Determine the (x, y) coordinate at the center of the cell enclosing the given text.  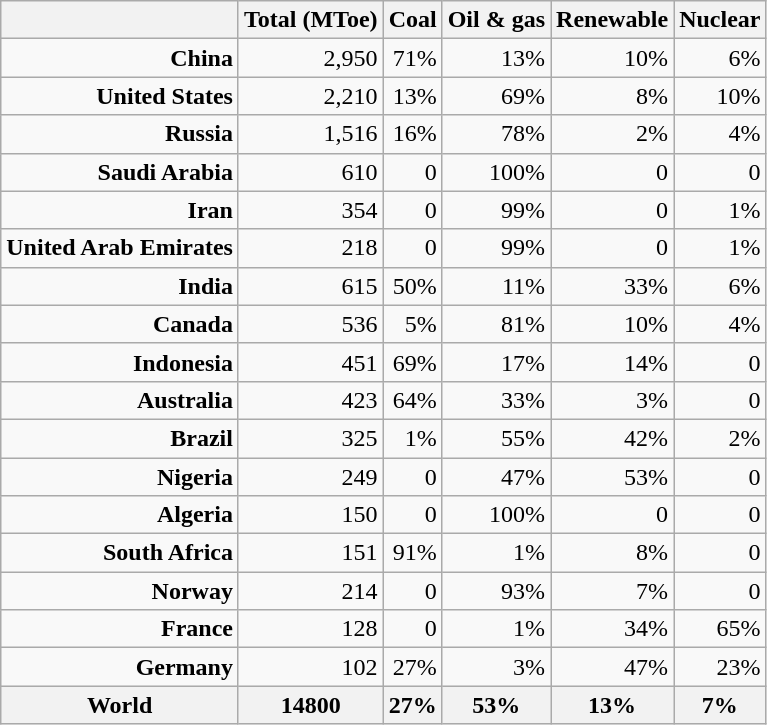
14% (612, 362)
Indonesia (120, 362)
Oil & gas (496, 20)
Coal (412, 20)
218 (310, 248)
14800 (310, 705)
615 (310, 286)
128 (310, 629)
South Africa (120, 553)
16% (412, 134)
Russia (120, 134)
World (120, 705)
11% (496, 286)
United Arab Emirates (120, 248)
Total (MToe) (310, 20)
354 (310, 210)
151 (310, 553)
78% (496, 134)
150 (310, 515)
17% (496, 362)
91% (412, 553)
Algeria (120, 515)
536 (310, 324)
India (120, 286)
Brazil (120, 438)
34% (612, 629)
China (120, 58)
Australia (120, 400)
Saudi Arabia (120, 172)
214 (310, 591)
93% (496, 591)
1,516 (310, 134)
Nigeria (120, 477)
2,950 (310, 58)
Norway (120, 591)
325 (310, 438)
Renewable (612, 20)
64% (412, 400)
Germany (120, 667)
423 (310, 400)
2,210 (310, 96)
5% (412, 324)
451 (310, 362)
81% (496, 324)
71% (412, 58)
55% (496, 438)
United States (120, 96)
610 (310, 172)
42% (612, 438)
249 (310, 477)
65% (720, 629)
50% (412, 286)
102 (310, 667)
Nuclear (720, 20)
23% (720, 667)
France (120, 629)
Iran (120, 210)
Canada (120, 324)
